Extract the (x, y) coordinate from the center of the cell holding the provided text.  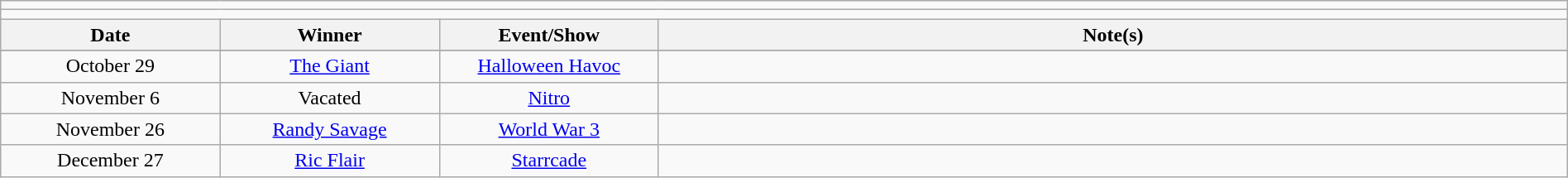
November 6 (111, 98)
Note(s) (1113, 35)
Winner (329, 35)
Nitro (549, 98)
Halloween Havoc (549, 66)
October 29 (111, 66)
Randy Savage (329, 129)
Event/Show (549, 35)
World War 3 (549, 129)
Date (111, 35)
Starrcade (549, 161)
Vacated (329, 98)
November 26 (111, 129)
December 27 (111, 161)
The Giant (329, 66)
Ric Flair (329, 161)
